From the cell containing the given text, extract its center point as (x, y) coordinate. 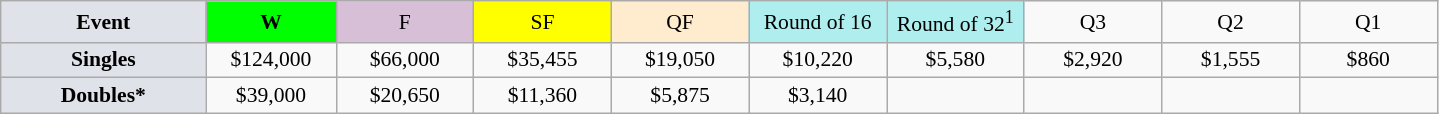
Round of 321 (955, 22)
$39,000 (271, 96)
$5,875 (680, 96)
$35,455 (543, 60)
W (271, 22)
Event (104, 22)
$5,580 (955, 60)
Doubles* (104, 96)
$3,140 (818, 96)
$2,920 (1093, 60)
$1,555 (1231, 60)
$10,220 (818, 60)
Singles (104, 60)
SF (543, 22)
Round of 16 (818, 22)
Q1 (1368, 22)
Q2 (1231, 22)
$20,650 (405, 96)
$124,000 (271, 60)
QF (680, 22)
$11,360 (543, 96)
Q3 (1093, 22)
F (405, 22)
$860 (1368, 60)
$19,050 (680, 60)
$66,000 (405, 60)
